From the cell containing the given text, extract its center point as [x, y] coordinate. 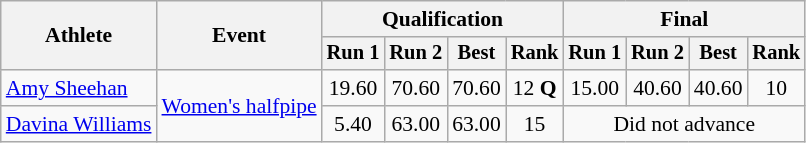
12 Q [535, 88]
Event [238, 36]
19.60 [354, 88]
Athlete [79, 36]
15 [535, 124]
15.00 [594, 88]
Final [684, 19]
Did not advance [684, 124]
Qualification [443, 19]
Amy Sheehan [79, 88]
5.40 [354, 124]
Davina Williams [79, 124]
10 [777, 88]
Women's halfpipe [238, 106]
